Find where the given text appears and provide that cell's center as [x, y] coordinate. 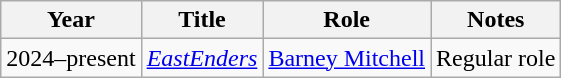
Year [71, 20]
Regular role [496, 58]
Title [202, 20]
2024–present [71, 58]
EastEnders [202, 58]
Role [347, 20]
Barney Mitchell [347, 58]
Notes [496, 20]
